Extract the (x, y) coordinate from the center of the cell holding the provided text.  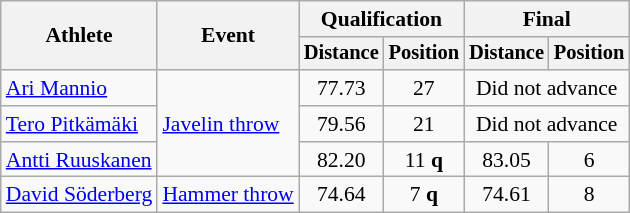
Javelin throw (228, 124)
Ari Mannio (80, 88)
Final (546, 19)
79.56 (342, 124)
Antti Ruuskanen (80, 160)
Event (228, 36)
8 (589, 195)
7 q (424, 195)
Hammer throw (228, 195)
77.73 (342, 88)
David Söderberg (80, 195)
27 (424, 88)
6 (589, 160)
83.05 (506, 160)
Athlete (80, 36)
74.61 (506, 195)
21 (424, 124)
82.20 (342, 160)
11 q (424, 160)
Tero Pitkämäki (80, 124)
74.64 (342, 195)
Qualification (382, 19)
